Pinpoint the cell where the given text exists, returning its [X, Y] midpoint coordinate. 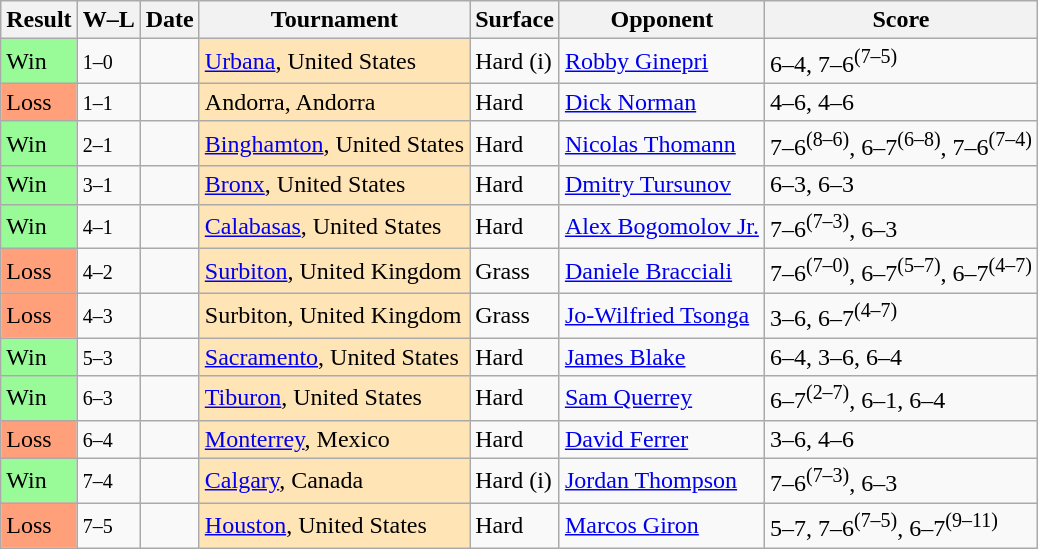
1–1 [108, 102]
6–4, 3–6, 6–4 [900, 357]
James Blake [662, 357]
3–6, 4–6 [900, 439]
7–6(8–6), 6–7(6–8), 7–6(7–4) [900, 144]
1–0 [108, 62]
Bronx, United States [334, 185]
Marcos Giron [662, 526]
Sacramento, United States [334, 357]
5–3 [108, 357]
Andorra, Andorra [334, 102]
Urbana, United States [334, 62]
David Ferrer [662, 439]
Robby Ginepri [662, 62]
Binghamton, United States [334, 144]
4–3 [108, 316]
W–L [108, 20]
7–6(7–0), 6–7(5–7), 6–7(4–7) [900, 272]
Date [170, 20]
6–4, 7–6(7–5) [900, 62]
Calabasas, United States [334, 226]
5–7, 7–6(7–5), 6–7(9–11) [900, 526]
6–4 [108, 439]
7–5 [108, 526]
4–6, 4–6 [900, 102]
Surface [515, 20]
4–2 [108, 272]
6–7(2–7), 6–1, 6–4 [900, 398]
Score [900, 20]
Daniele Bracciali [662, 272]
Dmitry Tursunov [662, 185]
2–1 [108, 144]
Nicolas Thomann [662, 144]
Sam Querrey [662, 398]
Calgary, Canada [334, 480]
Result [39, 20]
Tournament [334, 20]
Tiburon, United States [334, 398]
3–6, 6–7(4–7) [900, 316]
Dick Norman [662, 102]
Jordan Thompson [662, 480]
4–1 [108, 226]
Alex Bogomolov Jr. [662, 226]
7–4 [108, 480]
Jo-Wilfried Tsonga [662, 316]
6–3 [108, 398]
6–3, 6–3 [900, 185]
Opponent [662, 20]
Monterrey, Mexico [334, 439]
3–1 [108, 185]
Houston, United States [334, 526]
